Pinpoint the cell where the given text exists, returning its (x, y) midpoint coordinate. 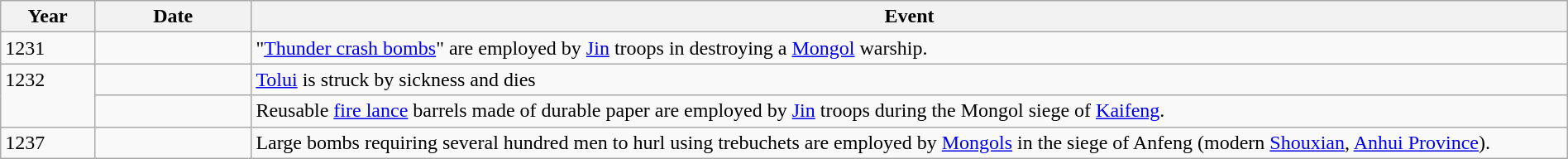
Tolui is struck by sickness and dies (910, 79)
Year (48, 17)
1232 (48, 95)
1237 (48, 142)
1231 (48, 48)
Large bombs requiring several hundred men to hurl using trebuchets are employed by Mongols in the siege of Anfeng (modern Shouxian, Anhui Province). (910, 142)
Date (172, 17)
Event (910, 17)
"Thunder crash bombs" are employed by Jin troops in destroying a Mongol warship. (910, 48)
Reusable fire lance barrels made of durable paper are employed by Jin troops during the Mongol siege of Kaifeng. (910, 111)
